From the cell containing the given text, extract its center point as [x, y] coordinate. 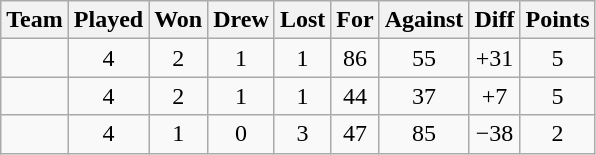
Drew [242, 20]
Diff [494, 20]
86 [355, 58]
37 [424, 96]
47 [355, 134]
Team [35, 20]
Played [108, 20]
+31 [494, 58]
For [355, 20]
−38 [494, 134]
3 [302, 134]
Won [178, 20]
44 [355, 96]
+7 [494, 96]
85 [424, 134]
0 [242, 134]
Points [558, 20]
Lost [302, 20]
Against [424, 20]
55 [424, 58]
